From the cell containing the given text, extract its center point as [X, Y] coordinate. 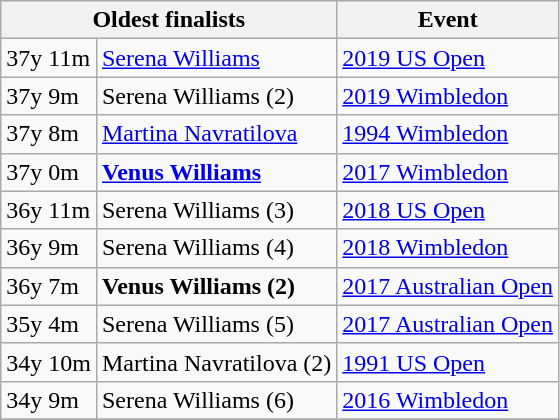
34y 10m [49, 362]
Martina Navratilova [216, 134]
Serena Williams (2) [216, 96]
Venus Williams [216, 172]
2018 Wimbledon [448, 248]
1994 Wimbledon [448, 134]
Serena Williams (6) [216, 400]
2016 Wimbledon [448, 400]
2018 US Open [448, 210]
1991 US Open [448, 362]
37y 11m [49, 58]
37y 9m [49, 96]
Serena Williams (4) [216, 248]
Event [448, 20]
37y 8m [49, 134]
35y 4m [49, 324]
36y 7m [49, 286]
Venus Williams (2) [216, 286]
36y 11m [49, 210]
Serena Williams [216, 58]
Serena Williams (3) [216, 210]
2019 US Open [448, 58]
34y 9m [49, 400]
36y 9m [49, 248]
2017 Wimbledon [448, 172]
2019 Wimbledon [448, 96]
Serena Williams (5) [216, 324]
37y 0m [49, 172]
Oldest finalists [169, 20]
Martina Navratilova (2) [216, 362]
